Provide the [X, Y] coordinate of the cell's center where the given text is located.  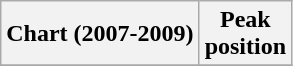
Peakposition [245, 34]
Chart (2007-2009) [100, 34]
